From the cell containing the given text, extract its center point as (x, y) coordinate. 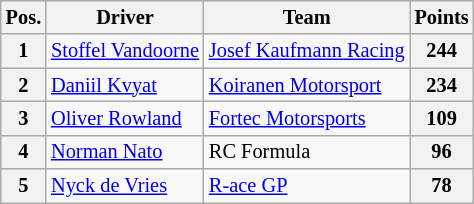
Pos. (24, 17)
Norman Nato (125, 152)
1 (24, 51)
Team (307, 17)
Koiranen Motorsport (307, 85)
234 (442, 85)
96 (442, 152)
3 (24, 118)
Nyck de Vries (125, 186)
Fortec Motorsports (307, 118)
RC Formula (307, 152)
5 (24, 186)
78 (442, 186)
2 (24, 85)
R-ace GP (307, 186)
109 (442, 118)
Daniil Kvyat (125, 85)
Points (442, 17)
244 (442, 51)
Stoffel Vandoorne (125, 51)
Oliver Rowland (125, 118)
Josef Kaufmann Racing (307, 51)
4 (24, 152)
Driver (125, 17)
